Output the [x, y] coordinate of the center of the cell containing the given text.  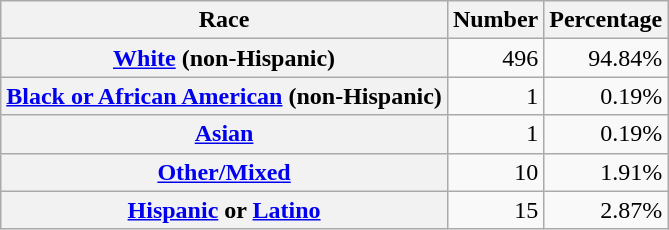
1.91% [606, 172]
Race [224, 20]
2.87% [606, 210]
Other/Mixed [224, 172]
94.84% [606, 58]
Number [495, 20]
Percentage [606, 20]
10 [495, 172]
White (non-Hispanic) [224, 58]
Asian [224, 134]
496 [495, 58]
15 [495, 210]
Black or African American (non-Hispanic) [224, 96]
Hispanic or Latino [224, 210]
